Scan for the cell matching the given text and deliver its [x, y] coordinate at center. 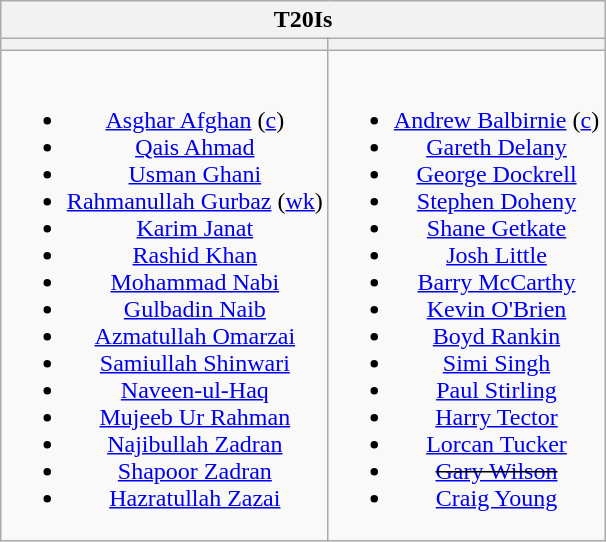
T20Is [302, 20]
